Detect which cell encompasses the target text, then output its (x, y) center coordinate. 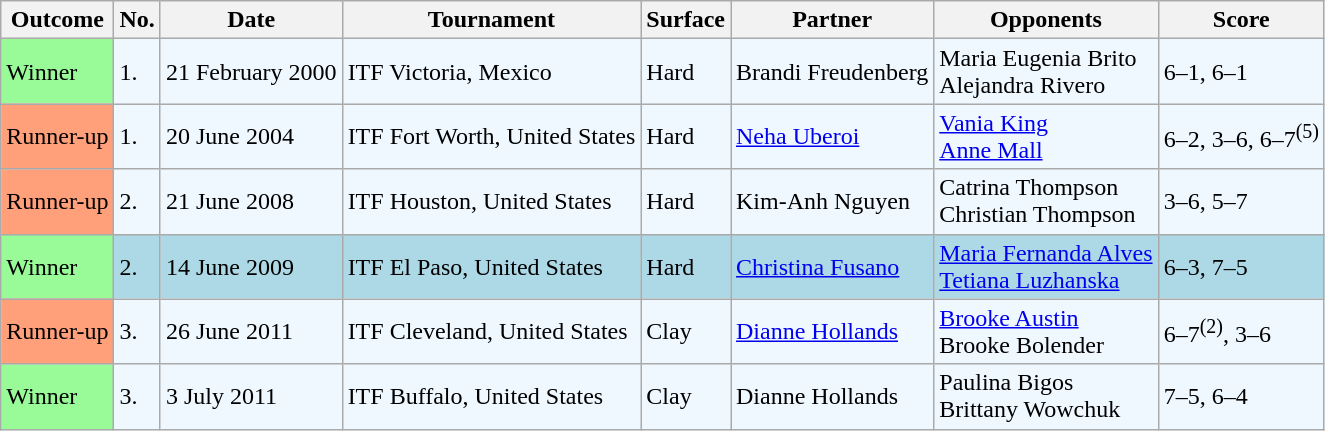
Opponents (1046, 20)
Surface (686, 20)
Brooke Austin Brooke Bolender (1046, 332)
Maria Fernanda Alves Tetiana Luzhanska (1046, 266)
ITF Victoria, Mexico (492, 72)
ITF Houston, United States (492, 202)
Paulina Bigos Brittany Wowchuk (1046, 396)
14 June 2009 (251, 266)
3–6, 5–7 (1241, 202)
Brandi Freudenberg (832, 72)
26 June 2011 (251, 332)
Score (1241, 20)
6–2, 3–6, 6–7(5) (1241, 136)
Date (251, 20)
ITF Fort Worth, United States (492, 136)
Neha Uberoi (832, 136)
20 June 2004 (251, 136)
3 July 2011 (251, 396)
Tournament (492, 20)
21 June 2008 (251, 202)
ITF Cleveland, United States (492, 332)
Outcome (58, 20)
Christina Fusano (832, 266)
ITF Buffalo, United States (492, 396)
7–5, 6–4 (1241, 396)
21 February 2000 (251, 72)
Vania King Anne Mall (1046, 136)
6–3, 7–5 (1241, 266)
Catrina Thompson Christian Thompson (1046, 202)
ITF El Paso, United States (492, 266)
6–1, 6–1 (1241, 72)
6–7(2), 3–6 (1241, 332)
Kim-Anh Nguyen (832, 202)
No. (137, 20)
Partner (832, 20)
Maria Eugenia Brito Alejandra Rivero (1046, 72)
